Output the (X, Y) coordinate of the center of the cell containing the given text.  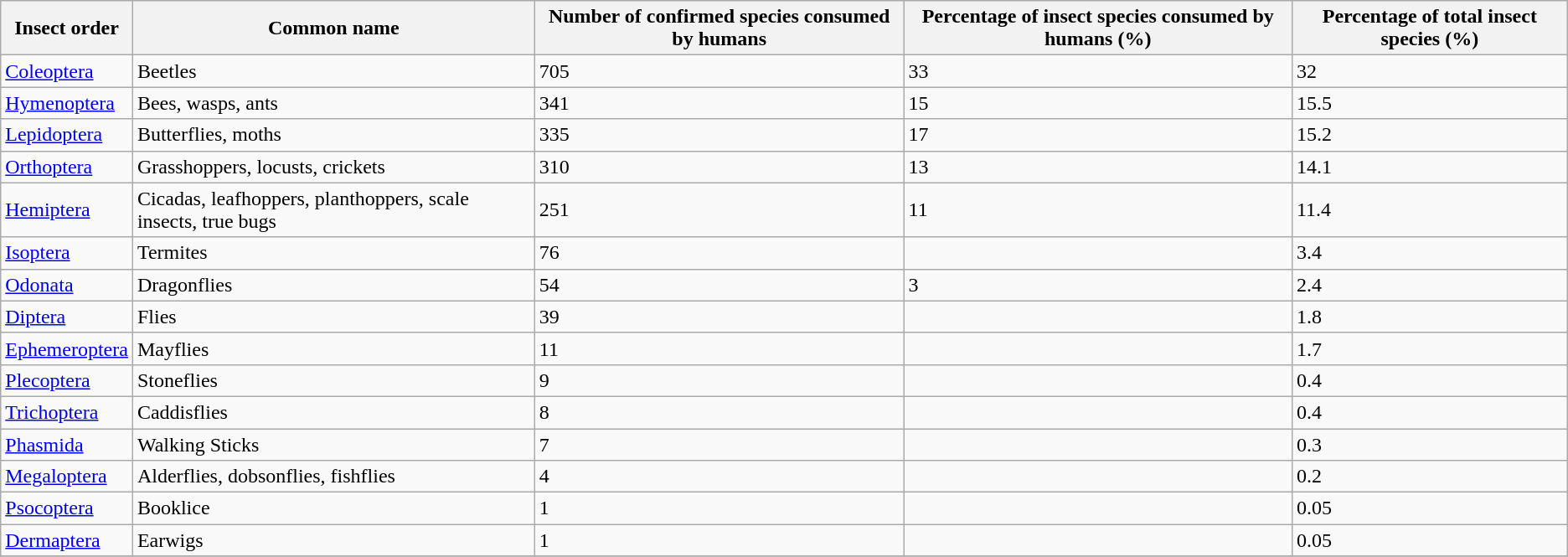
4 (719, 477)
Megaloptera (67, 477)
341 (719, 103)
Orthoptera (67, 167)
14.1 (1429, 167)
Hymenoptera (67, 103)
310 (719, 167)
17 (1097, 135)
9 (719, 380)
Lepidoptera (67, 135)
Common name (333, 28)
3 (1097, 285)
Caddisflies (333, 412)
Number of confirmed species consumed by humans (719, 28)
1.8 (1429, 317)
15.2 (1429, 135)
Walking Sticks (333, 445)
705 (719, 71)
7 (719, 445)
Ephemeroptera (67, 348)
Dragonflies (333, 285)
Coleoptera (67, 71)
3.4 (1429, 253)
76 (719, 253)
39 (719, 317)
Termites (333, 253)
Trichoptera (67, 412)
Diptera (67, 317)
0.2 (1429, 477)
33 (1097, 71)
Alderflies, dobsonflies, fishflies (333, 477)
Phasmida (67, 445)
Booklice (333, 508)
Percentage of total insect species (%) (1429, 28)
54 (719, 285)
Grasshoppers, locusts, crickets (333, 167)
Isoptera (67, 253)
Insect order (67, 28)
1.7 (1429, 348)
11.4 (1429, 209)
Mayflies (333, 348)
0.3 (1429, 445)
Stoneflies (333, 380)
8 (719, 412)
15 (1097, 103)
Odonata (67, 285)
Earwigs (333, 540)
Psocoptera (67, 508)
Percentage of insect species consumed by humans (%) (1097, 28)
335 (719, 135)
Cicadas, leafhoppers, planthoppers, scale insects, true bugs (333, 209)
Butterflies, moths (333, 135)
15.5 (1429, 103)
32 (1429, 71)
Beetles (333, 71)
Hemiptera (67, 209)
Plecoptera (67, 380)
2.4 (1429, 285)
13 (1097, 167)
Dermaptera (67, 540)
251 (719, 209)
Bees, wasps, ants (333, 103)
Flies (333, 317)
